Determine the (x, y) coordinate at the center of the cell enclosing the given text.  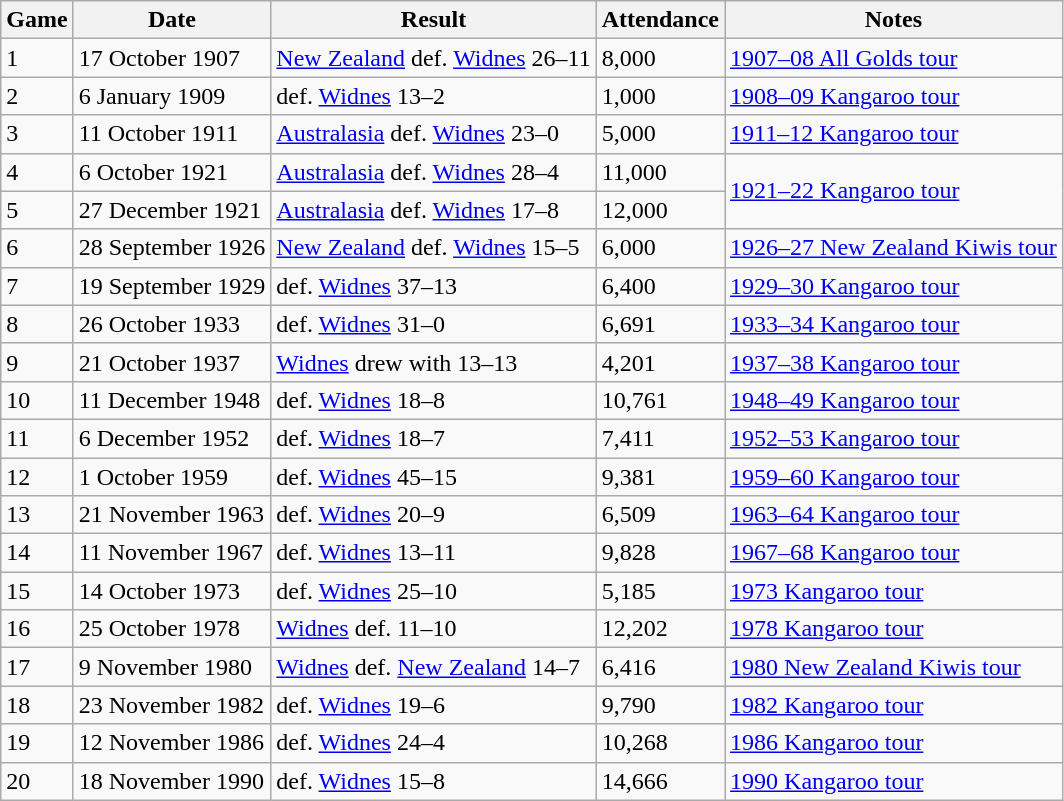
11 October 1911 (172, 134)
10,268 (660, 743)
Widnes drew with 13–13 (434, 362)
2 (37, 96)
1 October 1959 (172, 477)
26 October 1933 (172, 324)
9,790 (660, 705)
9 November 1980 (172, 667)
5 (37, 210)
1933–34 Kangaroo tour (894, 324)
def. Widnes 31–0 (434, 324)
1982 Kangaroo tour (894, 705)
17 October 1907 (172, 58)
13 (37, 515)
25 October 1978 (172, 629)
1921–22 Kangaroo tour (894, 191)
New Zealand def. Widnes 26–11 (434, 58)
1978 Kangaroo tour (894, 629)
14 October 1973 (172, 591)
def. Widnes 13–2 (434, 96)
6 October 1921 (172, 172)
21 November 1963 (172, 515)
12,000 (660, 210)
27 December 1921 (172, 210)
11,000 (660, 172)
28 September 1926 (172, 248)
19 (37, 743)
1908–09 Kangaroo tour (894, 96)
def. Widnes 20–9 (434, 515)
1907–08 All Golds tour (894, 58)
14,666 (660, 781)
1952–53 Kangaroo tour (894, 438)
Date (172, 20)
Widnes def. New Zealand 14–7 (434, 667)
6,400 (660, 286)
12 (37, 477)
Attendance (660, 20)
6,416 (660, 667)
def. Widnes 37–13 (434, 286)
9 (37, 362)
11 December 1948 (172, 400)
6 December 1952 (172, 438)
16 (37, 629)
def. Widnes 18–8 (434, 400)
1986 Kangaroo tour (894, 743)
1963–64 Kangaroo tour (894, 515)
Widnes def. 11–10 (434, 629)
1929–30 Kangaroo tour (894, 286)
5,000 (660, 134)
1948–49 Kangaroo tour (894, 400)
Notes (894, 20)
14 (37, 553)
12 November 1986 (172, 743)
def. Widnes 19–6 (434, 705)
17 (37, 667)
def. Widnes 45–15 (434, 477)
6 January 1909 (172, 96)
Australasia def. Widnes 28–4 (434, 172)
6,000 (660, 248)
3 (37, 134)
6 (37, 248)
23 November 1982 (172, 705)
4,201 (660, 362)
def. Widnes 13–11 (434, 553)
1911–12 Kangaroo tour (894, 134)
1980 New Zealand Kiwis tour (894, 667)
8 (37, 324)
def. Widnes 25–10 (434, 591)
10 (37, 400)
18 November 1990 (172, 781)
6,691 (660, 324)
19 September 1929 (172, 286)
15 (37, 591)
7 (37, 286)
10,761 (660, 400)
12,202 (660, 629)
6,509 (660, 515)
9,828 (660, 553)
New Zealand def. Widnes 15–5 (434, 248)
1 (37, 58)
11 (37, 438)
1937–38 Kangaroo tour (894, 362)
Result (434, 20)
8,000 (660, 58)
20 (37, 781)
1959–60 Kangaroo tour (894, 477)
1,000 (660, 96)
def. Widnes 15–8 (434, 781)
1926–27 New Zealand Kiwis tour (894, 248)
11 November 1967 (172, 553)
def. Widnes 24–4 (434, 743)
9,381 (660, 477)
def. Widnes 18–7 (434, 438)
Game (37, 20)
5,185 (660, 591)
18 (37, 705)
1967–68 Kangaroo tour (894, 553)
7,411 (660, 438)
Australasia def. Widnes 23–0 (434, 134)
21 October 1937 (172, 362)
1990 Kangaroo tour (894, 781)
Australasia def. Widnes 17–8 (434, 210)
1973 Kangaroo tour (894, 591)
4 (37, 172)
